Pinpoint the cell where the given text exists, returning its [x, y] midpoint coordinate. 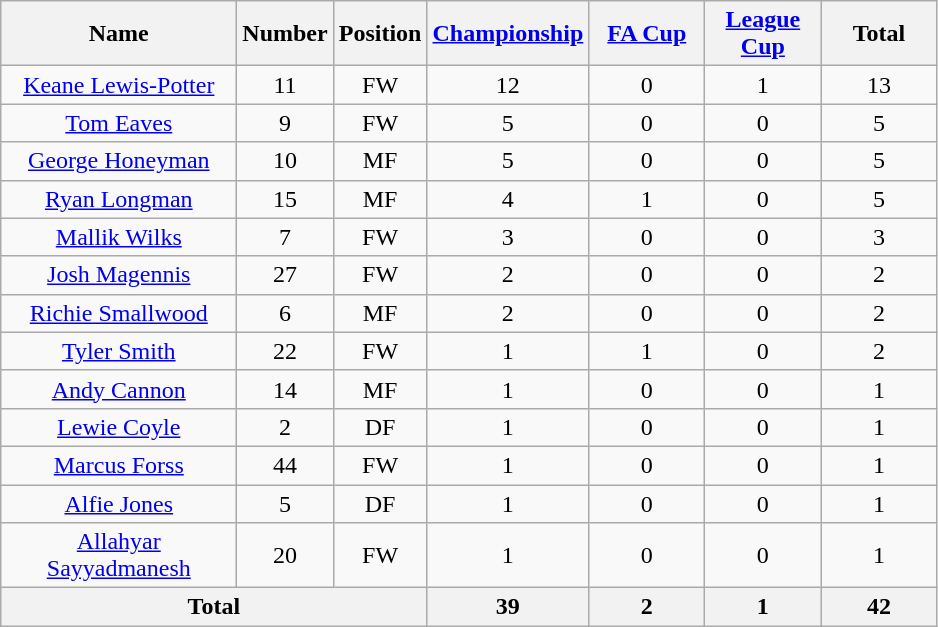
27 [285, 275]
Tom Eaves [119, 123]
22 [285, 351]
11 [285, 85]
Richie Smallwood [119, 313]
Keane Lewis-Potter [119, 85]
20 [285, 556]
4 [508, 199]
Ryan Longman [119, 199]
14 [285, 389]
9 [285, 123]
12 [508, 85]
George Honeyman [119, 161]
13 [879, 85]
39 [508, 607]
FA Cup [647, 34]
Championship [508, 34]
Mallik Wilks [119, 237]
10 [285, 161]
Tyler Smith [119, 351]
Marcus Forss [119, 465]
Lewie Coyle [119, 427]
Andy Cannon [119, 389]
Number [285, 34]
Josh Magennis [119, 275]
7 [285, 237]
LeagueCup [763, 34]
44 [285, 465]
Allahyar Sayyadmanesh [119, 556]
Name [119, 34]
Alfie Jones [119, 503]
42 [879, 607]
15 [285, 199]
Position [380, 34]
6 [285, 313]
